Scan for the cell matching the given text and deliver its [x, y] coordinate at center. 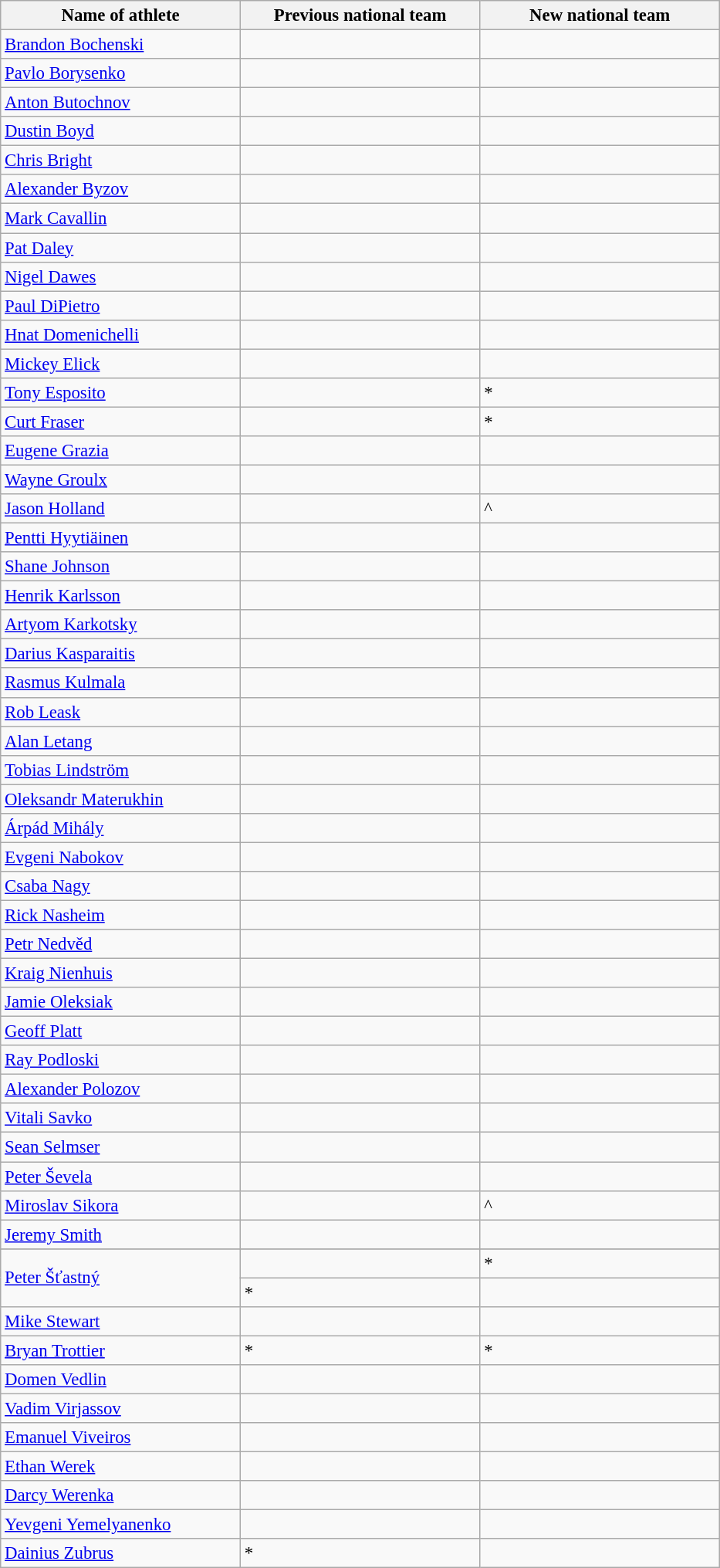
Name of athlete [120, 15]
Alexander Polozov [120, 1089]
Dustin Boyd [120, 131]
Wayne Groulx [120, 479]
Pentti Hyytiäinen [120, 538]
Rick Nasheim [120, 915]
Peter Ševela [120, 1177]
Paul DiPietro [120, 306]
Peter Šťastný [120, 1277]
Darius Kasparaitis [120, 654]
Hnat Domenichelli [120, 334]
Henrik Karlsson [120, 596]
Rasmus Kulmala [120, 683]
Evgeni Nabokov [120, 857]
Geoff Platt [120, 1031]
Mickey Elick [120, 364]
Rob Leask [120, 712]
Csaba Nagy [120, 886]
Mark Cavallin [120, 218]
Árpád Mihály [120, 828]
Ray Podloski [120, 1060]
Previous national team [360, 15]
Jeremy Smith [120, 1234]
Sean Selmser [120, 1147]
Dainius Zubrus [120, 1553]
Curt Fraser [120, 422]
Nigel Dawes [120, 276]
Darcy Werenka [120, 1495]
Vitali Savko [120, 1119]
Bryan Trottier [120, 1350]
Domen Vedlin [120, 1380]
Pavlo Borysenko [120, 73]
Mike Stewart [120, 1322]
Vadim Virjassov [120, 1408]
Yevgeni Yemelyanenko [120, 1525]
Tony Esposito [120, 393]
Shane Johnson [120, 567]
Alexander Byzov [120, 189]
Oleksandr Materukhin [120, 799]
Jamie Oleksiak [120, 1002]
Brandon Bochenski [120, 45]
Alan Letang [120, 741]
Miroslav Sikora [120, 1205]
Anton Butochnov [120, 103]
Ethan Werek [120, 1467]
Jason Holland [120, 509]
Chris Bright [120, 161]
Petr Nedvěd [120, 944]
Eugene Grazia [120, 451]
Pat Daley [120, 248]
Emanuel Viveiros [120, 1438]
Artyom Karkotsky [120, 625]
Kraig Nienhuis [120, 974]
New national team [600, 15]
Tobias Lindström [120, 770]
